Determine the [x, y] coordinate at the center of the cell enclosing the given text.  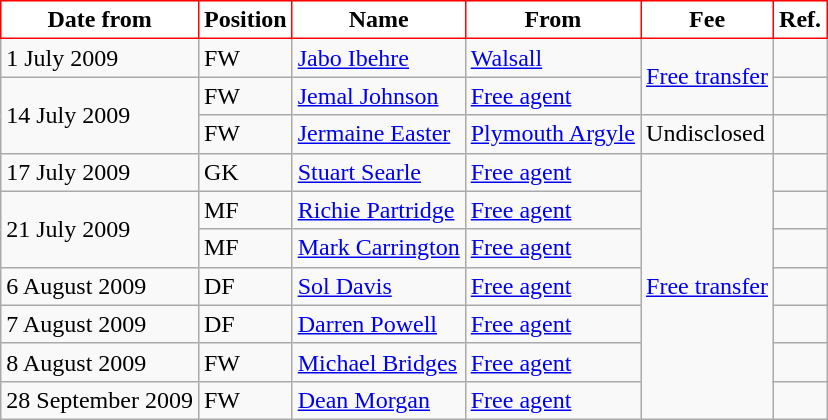
Jermaine Easter [378, 134]
7 August 2009 [100, 324]
17 July 2009 [100, 172]
1 July 2009 [100, 58]
Sol Davis [378, 286]
From [552, 20]
Position [245, 20]
Jemal Johnson [378, 96]
Walsall [552, 58]
Ref. [800, 20]
Jabo Ibehre [378, 58]
Date from [100, 20]
Michael Bridges [378, 362]
14 July 2009 [100, 115]
Undisclosed [708, 134]
6 August 2009 [100, 286]
28 September 2009 [100, 400]
Plymouth Argyle [552, 134]
Dean Morgan [378, 400]
Darren Powell [378, 324]
Richie Partridge [378, 210]
8 August 2009 [100, 362]
Name [378, 20]
21 July 2009 [100, 229]
Stuart Searle [378, 172]
Mark Carrington [378, 248]
Fee [708, 20]
GK [245, 172]
